Search for the cell housing the specified text and yield its (x, y) center coordinate. 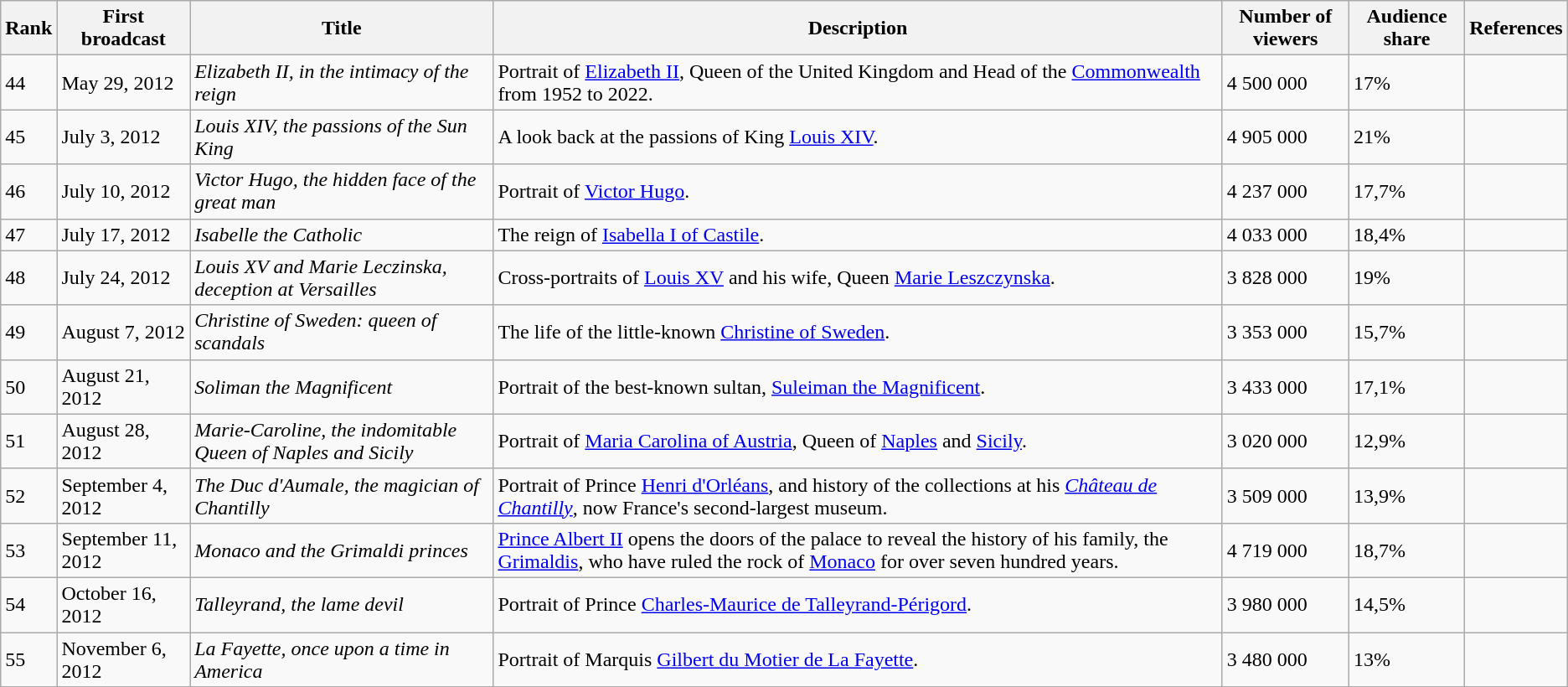
May 29, 2012 (124, 82)
A look back at the passions of King Louis XIV. (858, 137)
August 7, 2012 (124, 332)
Marie-Caroline, the indomitable Queen of Naples and Sicily (342, 441)
September 4, 2012 (124, 496)
Portrait of Elizabeth II, Queen of the United Kingdom and Head of the Commonwealth from 1952 to 2022. (858, 82)
45 (28, 137)
Elizabeth II, in the intimacy of the reign (342, 82)
July 3, 2012 (124, 137)
17% (1406, 82)
4 033 000 (1285, 235)
Portrait of Maria Carolina of Austria, Queen of Naples and Sicily. (858, 441)
4 500 000 (1285, 82)
49 (28, 332)
Louis XV and Marie Leczinska, deception at Versailles (342, 278)
3 509 000 (1285, 496)
Cross-portraits of Louis XV and his wife, Queen Marie Leszczynska. (858, 278)
Title (342, 28)
Number of viewers (1285, 28)
The reign of Isabella I of Castile. (858, 235)
Portrait of Prince Charles-Maurice de Talleyrand-Périgord. (858, 605)
Rank (28, 28)
Audience share (1406, 28)
50 (28, 387)
July 17, 2012 (124, 235)
47 (28, 235)
17,1% (1406, 387)
Louis XIV, the passions of the Sun King (342, 137)
52 (28, 496)
17,7% (1406, 191)
Portrait of Prince Henri d'Orléans, and history of the collections at his Château de Chantilly, now France's second-largest museum. (858, 496)
18,4% (1406, 235)
3 433 000 (1285, 387)
August 21, 2012 (124, 387)
21% (1406, 137)
August 28, 2012 (124, 441)
November 6, 2012 (124, 659)
4 237 000 (1285, 191)
Portrait of the best-known sultan, Suleiman the Magnificent. (858, 387)
12,9% (1406, 441)
First broadcast (124, 28)
Description (858, 28)
54 (28, 605)
3 828 000 (1285, 278)
53 (28, 550)
48 (28, 278)
Portrait of Marquis Gilbert du Motier de La Fayette. (858, 659)
La Fayette, once upon a time in America (342, 659)
44 (28, 82)
51 (28, 441)
Victor Hugo, the hidden face of the great man (342, 191)
Christine of Sweden: queen of scandals (342, 332)
Isabelle the Catholic (342, 235)
July 10, 2012 (124, 191)
September 11, 2012 (124, 550)
13,9% (1406, 496)
Portrait of Victor Hugo. (858, 191)
13% (1406, 659)
October 16, 2012 (124, 605)
4 905 000 (1285, 137)
19% (1406, 278)
Talleyrand, the lame devil (342, 605)
July 24, 2012 (124, 278)
Monaco and the Grimaldi princes (342, 550)
3 480 000 (1285, 659)
18,7% (1406, 550)
15,7% (1406, 332)
The life of the little-known Christine of Sweden. (858, 332)
46 (28, 191)
References (1516, 28)
14,5% (1406, 605)
55 (28, 659)
3 020 000 (1285, 441)
3 353 000 (1285, 332)
The Duc d'Aumale, the magician of Chantilly (342, 496)
Soliman the Magnificent (342, 387)
4 719 000 (1285, 550)
3 980 000 (1285, 605)
